For the text-containing cell, return its midpoint in (x, y) coordinate format. 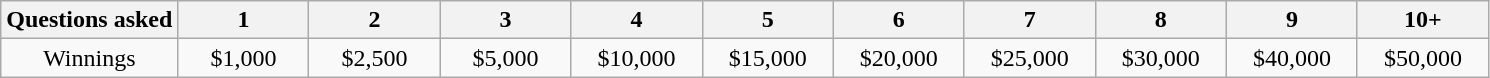
$1,000 (244, 58)
5 (768, 20)
3 (506, 20)
$25,000 (1030, 58)
1 (244, 20)
9 (1292, 20)
$10,000 (636, 58)
8 (1160, 20)
$20,000 (898, 58)
6 (898, 20)
$30,000 (1160, 58)
Questions asked (90, 20)
4 (636, 20)
$2,500 (374, 58)
$15,000 (768, 58)
$40,000 (1292, 58)
2 (374, 20)
10+ (1422, 20)
7 (1030, 20)
$5,000 (506, 58)
Winnings (90, 58)
$50,000 (1422, 58)
